Return the [X, Y] coordinate for the center point of the cell that contains the specified text.  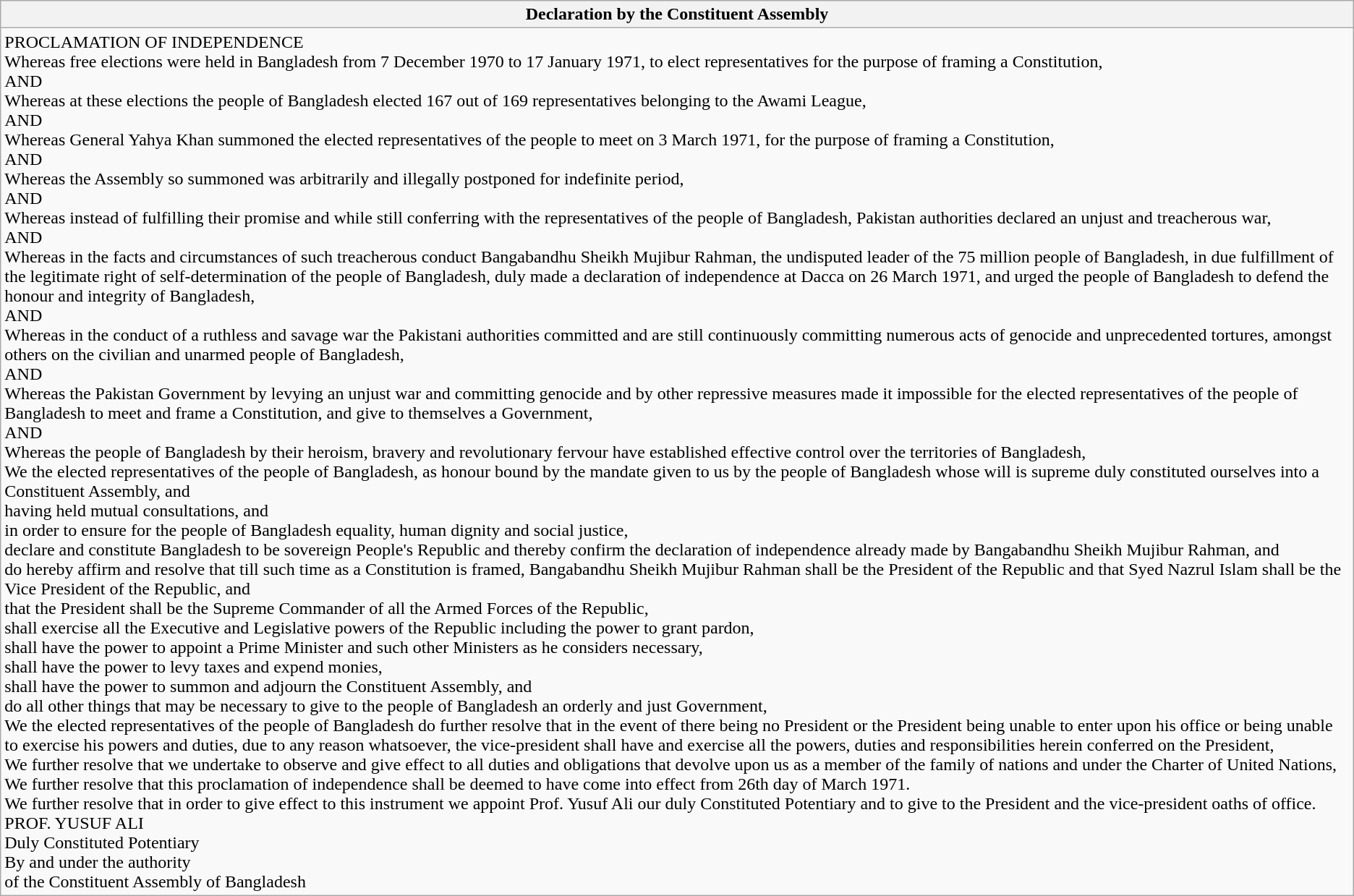
Declaration by the Constituent Assembly [677, 14]
